Return (x, y) of the center of cell containing provided text 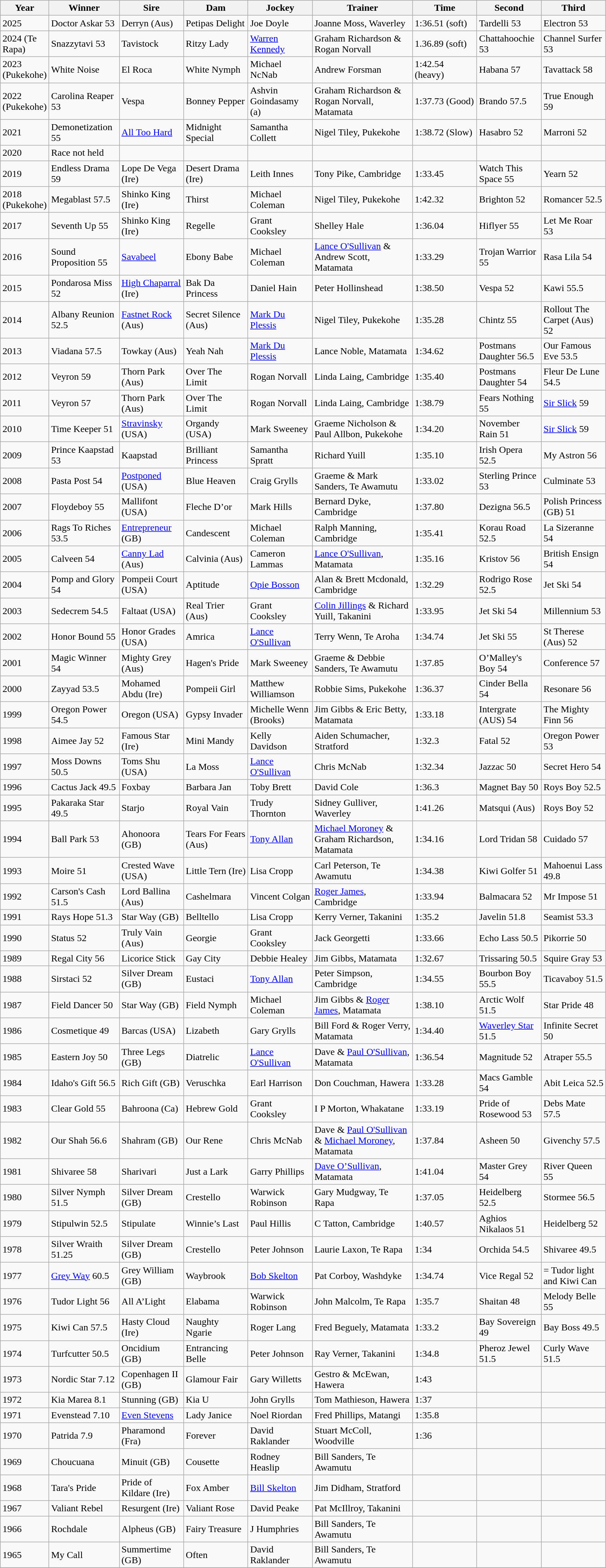
Rollout The Carpet (Aus) 52 (574, 319)
Thirst (216, 200)
Mr Impose 51 (574, 897)
Aiden Schumacher, Stratford (363, 740)
Shelley Hale (363, 225)
Cosmetique 49 (84, 1031)
Petipas Delight (216, 23)
1:42.54 (heavy) (445, 69)
Graeme & Mark Sanders, Te Awamutu (363, 481)
Time (445, 8)
Colin Jillings & Richard Yuill, Takanini (363, 611)
Lizabeth (216, 1031)
Garry Phillips (280, 1172)
Macs Gamble 54 (509, 1083)
2008 (25, 481)
Pikorrie 50 (574, 938)
1968 (25, 1488)
Mini Mandy (216, 740)
1:34 (445, 1250)
Tavistock (152, 44)
Fastnet Rock (Aus) (152, 319)
Atraper 55.5 (574, 1057)
Debs Mate 57.5 (574, 1108)
2000 (25, 688)
Hebrew Gold (216, 1108)
1:35.16 (445, 559)
1972 (25, 1400)
Jim Gibbs, Matamata (363, 958)
Kia Marea 8.1 (84, 1400)
Entrancing Belle (216, 1354)
Seventh Up 55 (84, 225)
2015 (25, 288)
Secret Hero 54 (574, 767)
Status 52 (84, 938)
1986 (25, 1031)
Cousette (216, 1461)
Bahroona (Ca) (152, 1108)
Even Stevens (152, 1415)
Roys Boy 52 (574, 808)
Let Me Roar 53 (574, 225)
1:38.50 (445, 288)
Watch This Space 55 (509, 173)
Ticavaboy 51.5 (574, 979)
Naughty Ngarie (216, 1327)
Debbie Healey (280, 958)
Magnet Bay 50 (509, 787)
Yeah Nah (216, 351)
Truly Vain (Aus) (152, 938)
Michael Moroney & Graham Richardson, Matamata (363, 839)
1984 (25, 1083)
Fred Beguely, Matamata (363, 1327)
Dave & Paul O'Sullivan, Matamata (363, 1057)
Bernard Dyke, Cambridge (363, 507)
Sedecrem 54.5 (84, 611)
All A’Light (152, 1302)
Waybrook (216, 1275)
John Malcolm, Te Rapa (363, 1302)
Cameron Lammas (280, 559)
2013 (25, 351)
1995 (25, 808)
Craig Grylls (280, 481)
Trainer (363, 8)
Master Grey 54 (509, 1172)
2016 (25, 257)
Eastern Joy 50 (84, 1057)
My Astron 56 (574, 455)
Lady Janice (216, 1415)
Evenstead 7.10 (84, 1415)
Carson's Cash 51.5 (84, 897)
1978 (25, 1250)
1:32.34 (445, 767)
Summertime (GB) (152, 1555)
2019 (25, 173)
Culminate 53 (574, 481)
1:36.54 (445, 1057)
Oncidium (GB) (152, 1354)
Idaho's Gift 56.5 (84, 1083)
Stipulate (152, 1223)
1:32.29 (445, 585)
Fears Nothing 55 (509, 403)
Hasabro 52 (509, 133)
Sound Proposition 55 (84, 257)
Pheroz Jewel 51.5 (509, 1354)
1988 (25, 979)
Polish Princess (GB) 51 (574, 507)
1:35.8 (445, 1415)
Prince Kaapstad 53 (84, 455)
Bill Ford & Roger Verry, Matamata (363, 1031)
Stunning (GB) (152, 1400)
Alpheus (GB) (152, 1528)
Aghios Nikalaos 51 (509, 1223)
Brilliant Princess (216, 455)
1:33.45 (445, 173)
Richard Yuill (363, 455)
1:35.2 (445, 917)
Blue Heaven (216, 481)
Race not held (84, 153)
Pompeii Girl (216, 688)
1970 (25, 1436)
Vespa (152, 101)
Real Trier (Aus) (216, 611)
1:34.40 (445, 1031)
Gypsy Invader (216, 715)
2003 (25, 611)
Foxbay (152, 787)
1.36.89 (soft) (445, 44)
Kerry Verner, Takanini (363, 917)
Kelly Davidson (280, 740)
Fairy Treasure (216, 1528)
Asheen 50 (509, 1140)
Entrepreneur (GB) (152, 533)
Curly Wave 51.5 (574, 1354)
Magnitude 52 (509, 1057)
Cuidado 57 (574, 839)
1:41.26 (445, 808)
1998 (25, 740)
Kiwi Can 57.5 (84, 1327)
John Grylls (280, 1400)
O’Malley's Boy 54 (509, 663)
Sirstaci 52 (84, 979)
Oregon Power 53 (574, 740)
Tony Pike, Cambridge (363, 173)
Brando 57.5 (509, 101)
1:35.28 (445, 319)
J Humphries (280, 1528)
Year (25, 8)
Viadana 57.5 (84, 351)
Conference 57 (574, 663)
Echo Lass 50.5 (509, 938)
Turfcutter 50.5 (84, 1354)
Rays Hope 51.3 (84, 917)
Oregon Power 54.5 (84, 715)
Lord Tridan 58 (509, 839)
Waverley Star 51.5 (509, 1031)
1992 (25, 897)
Squire Gray 53 (574, 958)
1:33.2 (445, 1327)
Oregon (USA) (152, 715)
1982 (25, 1140)
La Sizeranne 54 (574, 533)
Time Keeper 51 (84, 429)
Hagen's Pride (216, 663)
Veyron 59 (84, 377)
Rich Gift (GB) (152, 1083)
High Chaparral (Ire) (152, 288)
Jack Georgetti (363, 938)
True Enough 59 (574, 101)
Honor Grades (USA) (152, 636)
Korau Road 52.5 (509, 533)
Millennium 53 (574, 611)
2022 (Pukekohe) (25, 101)
1976 (25, 1302)
Moire 51 (84, 870)
1965 (25, 1555)
Calvinia (Aus) (216, 559)
Trissaring 50.5 (509, 958)
Field Dancer 50 (84, 1005)
Trojan Warrior 55 (509, 257)
Marroni 52 (574, 133)
Aptitude (216, 585)
Orchida 54.5 (509, 1250)
Forever (216, 1436)
2007 (25, 507)
Graeme & Debbie Sanders, Te Awamutu (363, 663)
Yearn 52 (574, 173)
Noel Riordan (280, 1415)
Choucuana (84, 1461)
1966 (25, 1528)
Fleur De Lune 54.5 (574, 377)
2024 (Te Rapa) (25, 44)
Nordic Star 7.12 (84, 1379)
1997 (25, 767)
Crested Wave (USA) (152, 870)
1:35.41 (445, 533)
Shivaree 49.5 (574, 1250)
Tom Mathieson, Hawera (363, 1400)
Stipulwin 52.5 (84, 1223)
Kaapstad (152, 455)
Lope De Vega (Ire) (152, 173)
Jazzac 50 (509, 767)
Shaitan 48 (509, 1302)
Cactus Jack 49.5 (84, 787)
Bob Skelton (280, 1275)
Paul Hillis (280, 1223)
Givenchy 57.5 (574, 1140)
1:33.02 (445, 481)
1:36.04 (445, 225)
Winner (84, 8)
Royal Vain (216, 808)
Kristov 56 (509, 559)
Graeme Nicholson & Paul Allbon, Pukekohe (363, 429)
Shahram (GB) (152, 1140)
Dave & Paul O'Sullivan & Michael Moroney, Matamata (363, 1140)
Don Couchman, Hawera (363, 1083)
Vincent Colgan (280, 897)
Barbara Jan (216, 787)
Infinite Secret 50 (574, 1031)
Diatrelic (216, 1057)
1971 (25, 1415)
1979 (25, 1223)
Grey William (GB) (152, 1275)
1:41.04 (445, 1172)
River Queen 55 (574, 1172)
Moss Downs 50.5 (84, 767)
Ball Park 53 (84, 839)
Electron 53 (574, 23)
Second (509, 8)
1:37 (445, 1400)
Fox Amber (216, 1488)
Mahoenui Lass 49.8 (574, 870)
Midnight Special (216, 133)
Postmans Daughter 56.5 (509, 351)
Laurie Laxon, Te Rapa (363, 1250)
2012 (25, 377)
Little Tern (Ire) (216, 870)
1:37.80 (445, 507)
1:34.55 (445, 979)
Star Pride 48 (574, 1005)
Rags To Riches 53.5 (84, 533)
Fred Phillips, Matangi (363, 1415)
Lance O'Sullivan, Matamata (363, 559)
Mark Hills (280, 507)
Joe Doyle (280, 23)
Roys Boy 52.5 (574, 787)
1:36.37 (445, 688)
Samantha Spratt (280, 455)
1973 (25, 1379)
Pat McIllroy, Takanini (363, 1508)
Gary Mudgway, Te Rapa (363, 1198)
Calveen 54 (84, 559)
Clear Gold 55 (84, 1108)
Pomp and Glory 54 (84, 585)
David Peake (280, 1508)
Earl Harrison (280, 1083)
1985 (25, 1057)
Sterling Prince 53 (509, 481)
Bill Skelton (280, 1488)
Melody Belle 55 (574, 1302)
Resonare 56 (574, 688)
Our Shah 56.6 (84, 1140)
Copenhagen II (GB) (152, 1379)
Roger Lang (280, 1327)
Our Rene (216, 1140)
1996 (25, 787)
Bonney Pepper (216, 101)
1:36 (445, 1436)
2014 (25, 319)
Valiant Rose (216, 1508)
Pharamond (Fra) (152, 1436)
1:35.40 (445, 377)
1983 (25, 1108)
1994 (25, 839)
Habana 57 (509, 69)
Matthew Williamson (280, 688)
Mohamed Abdu (Ire) (152, 688)
1999 (25, 715)
Canny Lad (Aus) (152, 559)
Roger James, Cambridge (363, 897)
Arctic Wolf 51.5 (509, 1005)
Rodney Heaslip (280, 1461)
1:35.7 (445, 1302)
1:34.38 (445, 870)
Stormee 56.5 (574, 1198)
Regelle (216, 225)
2011 (25, 403)
Seamist 53.3 (574, 917)
Cashelmara (216, 897)
Dave O’Sullivan, Matamata (363, 1172)
Megablast 57.5 (84, 200)
Channel Surfer 53 (574, 44)
Hiflyer 55 (509, 225)
Postmans Daughter 54 (509, 377)
1987 (25, 1005)
Heidelberg 52 (574, 1223)
Silver Nymph 51.5 (84, 1198)
Famous Star (Ire) (152, 740)
2023 (Pukekohe) (25, 69)
Bay Boss 49.5 (574, 1327)
Pat Corboy, Washdyke (363, 1275)
Ritzy Lady (216, 44)
Rochdale (84, 1528)
Glamour Fair (216, 1379)
Bay Sovereign 49 (509, 1327)
2021 (25, 133)
1980 (25, 1198)
Towkay (Aus) (152, 351)
Kawi 55.5 (574, 288)
Desert Drama (Ire) (216, 173)
Samantha Collett (280, 133)
Tavattack 58 (574, 69)
1:38.79 (445, 403)
Jim Gibbs & Roger James, Matamata (363, 1005)
Peter Hollinshead (363, 288)
Balmacara 52 (509, 897)
Shivaree 58 (84, 1172)
Matsqui (Aus) (509, 808)
Ebony Babe (216, 257)
Michael NcNab (280, 69)
1:33.28 (445, 1083)
Terry Wenn, Te Aroha (363, 636)
2004 (25, 585)
Chintz 55 (509, 319)
Faltaat (USA) (152, 611)
Derryn (Aus) (152, 23)
1:33.94 (445, 897)
1993 (25, 870)
1:34.16 (445, 839)
1:34.8 (445, 1354)
1:36.3 (445, 787)
1:38.72 (Slow) (445, 133)
2025 (25, 23)
Valiant Rebel (84, 1508)
Toby Brett (280, 787)
I P Morton, Whakatane (363, 1108)
Pondarosa Miss 52 (84, 288)
Starjo (152, 808)
Aimee Jay 52 (84, 740)
Bak Da Princess (216, 288)
Minuit (GB) (152, 1461)
2001 (25, 663)
Rodrigo Rose 52.5 (509, 585)
2020 (25, 153)
Regal City 56 (84, 958)
Graham Richardson & Rogan Norvall (363, 44)
1:37.84 (445, 1140)
1:34.20 (445, 429)
1:33.66 (445, 938)
Patrida 7.9 (84, 1436)
Amrica (216, 636)
Floydeboy 55 (84, 507)
Rasa Lila 54 (574, 257)
Secret Silence (Aus) (216, 319)
Brighton 52 (509, 200)
Eustaci (216, 979)
= Tudor light and Kiwi Can (574, 1275)
My Call (84, 1555)
Opie Bosson (280, 585)
Abit Leica 52.5 (574, 1083)
The Mighty Finn 56 (574, 715)
1:40.57 (445, 1223)
Georgie (216, 938)
El Roca (152, 69)
Licorice Stick (152, 958)
All Too Hard (152, 133)
Robbie Sims, Pukekohe (363, 688)
Albany Reunion 52.5 (84, 319)
Jim Gibbs & Eric Betty, Matamata (363, 715)
1:33.18 (445, 715)
White Nymph (216, 69)
1989 (25, 958)
Jet Ski 55 (509, 636)
Tardelli 53 (509, 23)
Snazzytavi 53 (84, 44)
Kia U (216, 1400)
Third (574, 8)
Lance O'Sullivan & Andrew Scott, Matamata (363, 257)
Endless Drama 59 (84, 173)
Barcas (USA) (152, 1031)
Organdy (USA) (216, 429)
Warren Kennedy (280, 44)
Sharivari (152, 1172)
1:34.62 (445, 351)
Tears For Fears (Aus) (216, 839)
Often (216, 1555)
Gary Grylls (280, 1031)
1:36.51 (soft) (445, 23)
1:37.73 (Good) (445, 101)
Tudor Light 56 (84, 1302)
David Cole (363, 787)
1974 (25, 1354)
Stuart McColl, Woodville (363, 1436)
November Rain 51 (509, 429)
1:42.32 (445, 200)
Hasty Cloud (Ire) (152, 1327)
Carl Peterson, Te Awamutu (363, 870)
Magic Winner 54 (84, 663)
1981 (25, 1172)
Gestro & McEwan, Hawera (363, 1379)
Candescent (216, 533)
Pakaraka Star 49.5 (84, 808)
1:33.19 (445, 1108)
Tara's Pride (84, 1488)
2005 (25, 559)
Pride of Kildare (Ire) (152, 1488)
Ashvin Goindasamy (a) (280, 101)
Javelin 51.8 (509, 917)
Trudy Thornton (280, 808)
St Therese (Aus) 52 (574, 636)
Gary Willetts (280, 1379)
2018 (Pukekohe) (25, 200)
Heidelberg 52.5 (509, 1198)
Graham Richardson & Rogan Norvall, Matamata (363, 101)
Honor Bound 55 (84, 636)
La Moss (216, 767)
1:33.29 (445, 257)
1975 (25, 1327)
Just a Lark (216, 1172)
Silver Wraith 51.25 (84, 1250)
Sidney Gulliver, Waverley (363, 808)
Vice Regal 52 (509, 1275)
1:32.67 (445, 958)
2010 (25, 429)
Chattahoochie 53 (509, 44)
Lord Ballina (Aus) (152, 897)
Fatal 52 (509, 740)
1:43 (445, 1379)
Pompeii Court (USA) (152, 585)
Gay City (216, 958)
C Tatton, Cambridge (363, 1223)
Veyron 57 (84, 403)
Doctor Askar 53 (84, 23)
Dam (216, 8)
Bourbon Boy 55.5 (509, 979)
Sire (152, 8)
Toms Shu (USA) (152, 767)
1:37.85 (445, 663)
Stravinsky (USA) (152, 429)
1991 (25, 917)
Mighty Grey (Aus) (152, 663)
1990 (25, 938)
1969 (25, 1461)
1:33.95 (445, 611)
1967 (25, 1508)
2009 (25, 455)
Our Famous Eve 53.5 (574, 351)
Belltello (216, 917)
Jockey (280, 8)
Mallifont (USA) (152, 507)
Zayyad 53.5 (84, 688)
Romancer 52.5 (574, 200)
Cinder Bella 54 (509, 688)
British Ensign 54 (574, 559)
2006 (25, 533)
Demonetization 55 (84, 133)
Grey Way 60.5 (84, 1275)
Savabeel (152, 257)
Kiwi Golfer 51 (509, 870)
Dezigna 56.5 (509, 507)
Vespa 52 (509, 288)
Joanne Moss, Waverley (363, 23)
Lance Noble, Matamata (363, 351)
Alan & Brett Mcdonald, Cambridge (363, 585)
Irish Opera 52.5 (509, 455)
Peter Simpson, Cambridge (363, 979)
Field Nymph (216, 1005)
Carolina Reaper 53 (84, 101)
1977 (25, 1275)
1:35.10 (445, 455)
2002 (25, 636)
Pride of Rosewood 53 (509, 1108)
1:38.10 (445, 1005)
Fleche D’or (216, 507)
Ralph Manning, Cambridge (363, 533)
Andrew Forsman (363, 69)
Ahonoora (GB) (152, 839)
Pasta Post 54 (84, 481)
1:32.3 (445, 740)
Daniel Hain (280, 288)
Elabama (216, 1302)
Intergrate (AUS) 54 (509, 715)
Three Legs (GB) (152, 1057)
Michelle Wenn (Brooks) (280, 715)
2017 (25, 225)
Veruschka (216, 1083)
Jim Didham, Stratford (363, 1488)
1:37.05 (445, 1198)
Postponed (USA) (152, 481)
Winnie’s Last (216, 1223)
Leith Innes (280, 173)
White Noise (84, 69)
Resurgent (Ire) (152, 1508)
Ray Verner, Takanini (363, 1354)
